For the text-containing cell, return its midpoint in (X, Y) coordinate format. 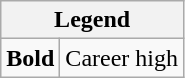
Career high (122, 58)
Legend (92, 20)
Bold (30, 58)
